Search for the cell housing the specified text and yield its [x, y] center coordinate. 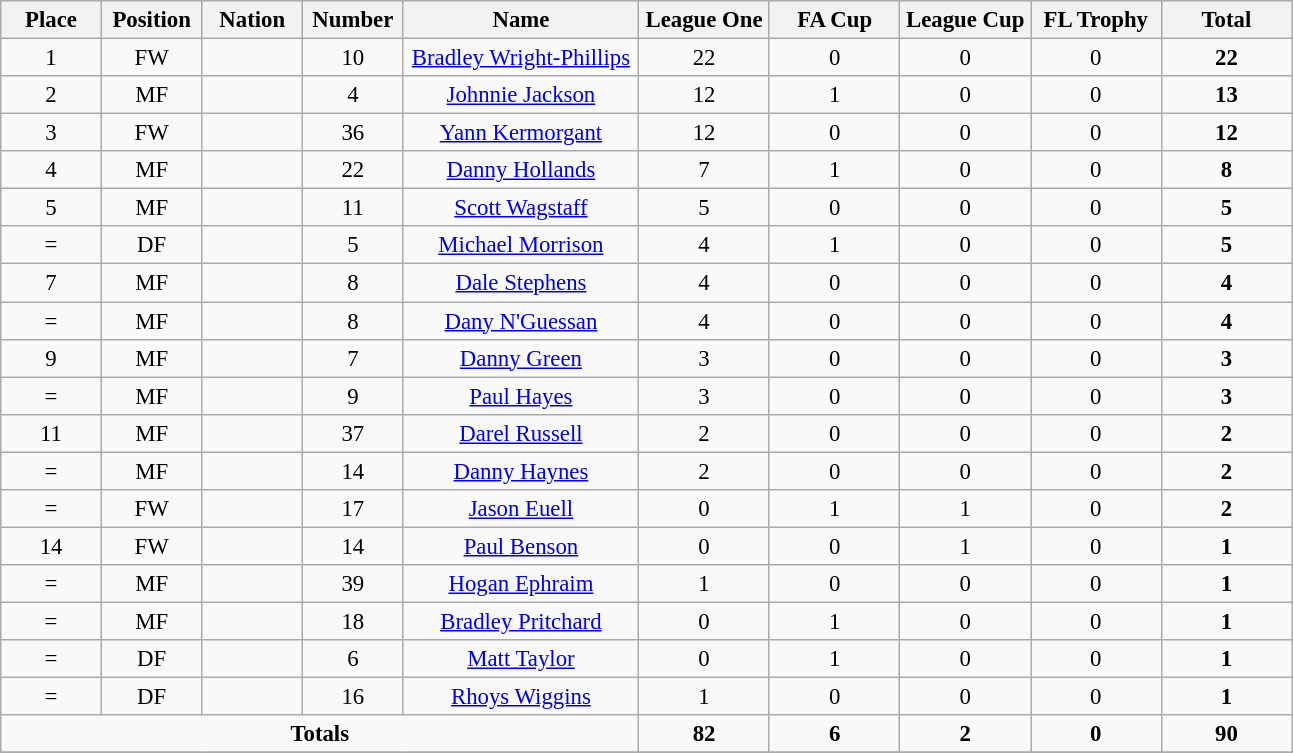
Scott Wagstaff [521, 208]
Rhoys Wiggins [521, 697]
Michael Morrison [521, 245]
Johnnie Jackson [521, 95]
82 [704, 734]
Place [52, 20]
Danny Hollands [521, 170]
90 [1226, 734]
Paul Hayes [521, 396]
League One [704, 20]
Hogan Ephraim [521, 584]
Name [521, 20]
Total [1226, 20]
Bradley Wright-Phillips [521, 58]
Darel Russell [521, 433]
Danny Green [521, 358]
Dany N'Guessan [521, 321]
Bradley Pritchard [521, 621]
Position [152, 20]
17 [354, 509]
36 [354, 133]
League Cup [966, 20]
Jason Euell [521, 509]
Matt Taylor [521, 659]
Danny Haynes [521, 471]
10 [354, 58]
Number [354, 20]
13 [1226, 95]
FL Trophy [1096, 20]
37 [354, 433]
18 [354, 621]
Nation [252, 20]
16 [354, 697]
Paul Benson [521, 546]
Yann Kermorgant [521, 133]
FA Cup [834, 20]
39 [354, 584]
Totals [320, 734]
Dale Stephens [521, 283]
